Extract the [X, Y] coordinate from the center of the cell holding the provided text.  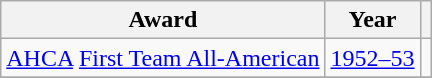
AHCA First Team All-American [163, 58]
Year [372, 20]
1952–53 [372, 58]
Award [163, 20]
